Return the (X, Y) coordinate for the center point of the cell that contains the specified text.  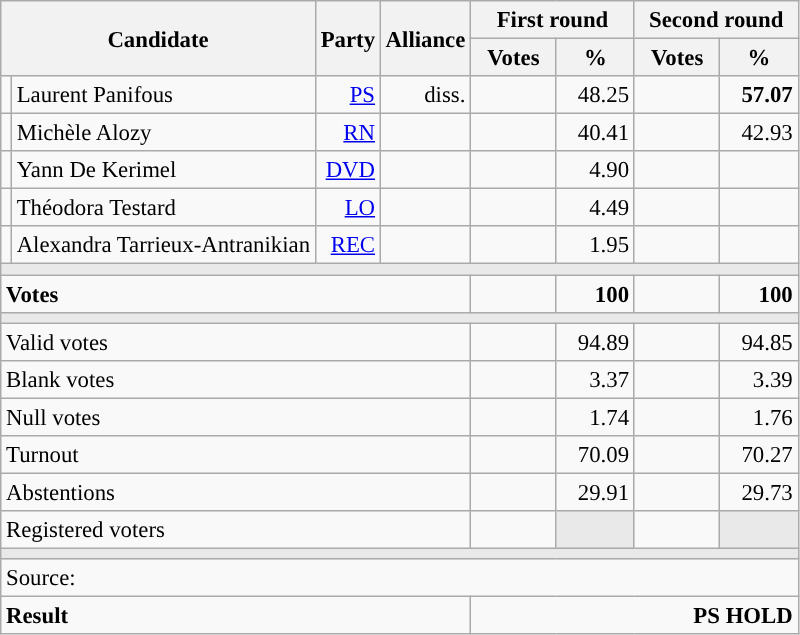
First round (553, 20)
57.07 (759, 95)
PS (348, 95)
42.93 (759, 133)
48.25 (595, 95)
Candidate (158, 38)
3.39 (759, 379)
Abstentions (236, 492)
RN (348, 133)
Registered voters (236, 530)
Null votes (236, 417)
Blank votes (236, 379)
1.74 (595, 417)
70.09 (595, 455)
Party (348, 38)
29.73 (759, 492)
Yann De Kerimel (163, 170)
REC (348, 245)
Michèle Alozy (163, 133)
Valid votes (236, 342)
LO (348, 208)
PS HOLD (634, 616)
4.90 (595, 170)
4.49 (595, 208)
40.41 (595, 133)
Théodora Testard (163, 208)
1.76 (759, 417)
Alexandra Tarrieux-Antranikian (163, 245)
29.91 (595, 492)
Result (236, 616)
DVD (348, 170)
94.85 (759, 342)
Second round (716, 20)
94.89 (595, 342)
70.27 (759, 455)
Laurent Panifous (163, 95)
1.95 (595, 245)
Alliance (425, 38)
3.37 (595, 379)
Turnout (236, 455)
Source: (400, 578)
diss. (425, 95)
